From the cell containing the given text, extract its center point as (X, Y) coordinate. 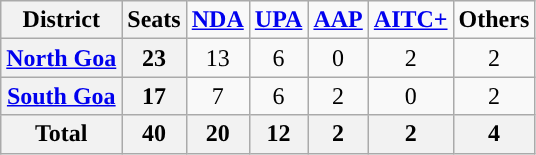
AITC+ (410, 20)
23 (154, 58)
NDA (218, 20)
40 (154, 134)
7 (218, 96)
12 (278, 134)
13 (218, 58)
20 (218, 134)
4 (494, 134)
District (62, 20)
Total (62, 134)
Others (494, 20)
Seats (154, 20)
South Goa (62, 96)
17 (154, 96)
AAP (338, 20)
UPA (278, 20)
North Goa (62, 58)
